From the cell containing the given text, extract its center point as [X, Y] coordinate. 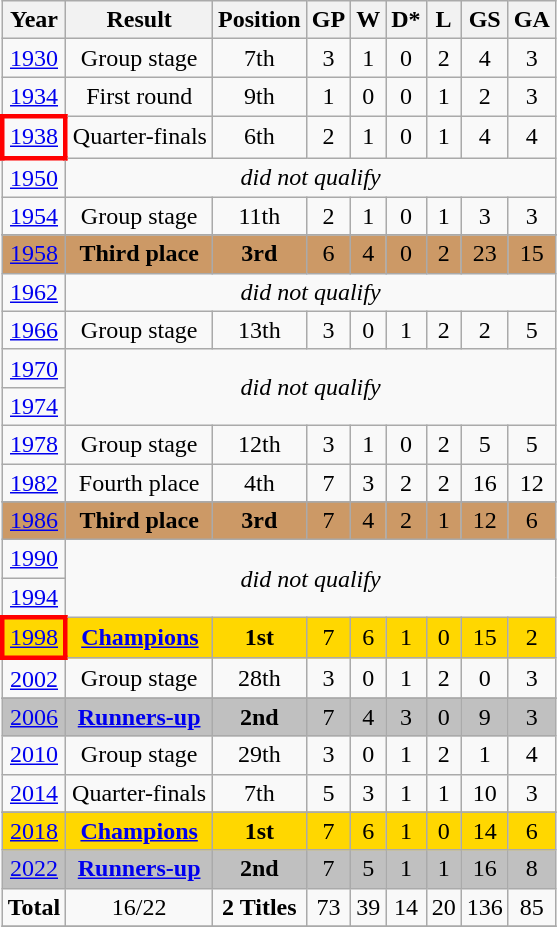
Fourth place [140, 483]
13th [259, 330]
1954 [34, 216]
2018 [34, 831]
1970 [34, 368]
8 [532, 869]
D* [406, 20]
1994 [34, 598]
1998 [34, 638]
First round [140, 97]
Result [140, 20]
1938 [34, 136]
1982 [34, 483]
1962 [34, 292]
29th [259, 755]
20 [444, 907]
136 [484, 907]
GA [532, 20]
4th [259, 483]
1978 [34, 444]
Year [34, 20]
Total [34, 907]
85 [532, 907]
11th [259, 216]
39 [368, 907]
9 [484, 717]
W [368, 20]
6th [259, 136]
2014 [34, 793]
23 [484, 254]
9th [259, 97]
1990 [34, 559]
10 [484, 793]
2022 [34, 869]
2006 [34, 717]
1934 [34, 97]
1930 [34, 58]
1958 [34, 254]
1986 [34, 521]
GS [484, 20]
73 [328, 907]
16/22 [140, 907]
1974 [34, 406]
12th [259, 444]
1966 [34, 330]
2010 [34, 755]
2 Titles [259, 907]
L [444, 20]
GP [328, 20]
Position [259, 20]
28th [259, 678]
1950 [34, 178]
2002 [34, 678]
